Extract the [x, y] coordinate from the center of the cell holding the provided text.  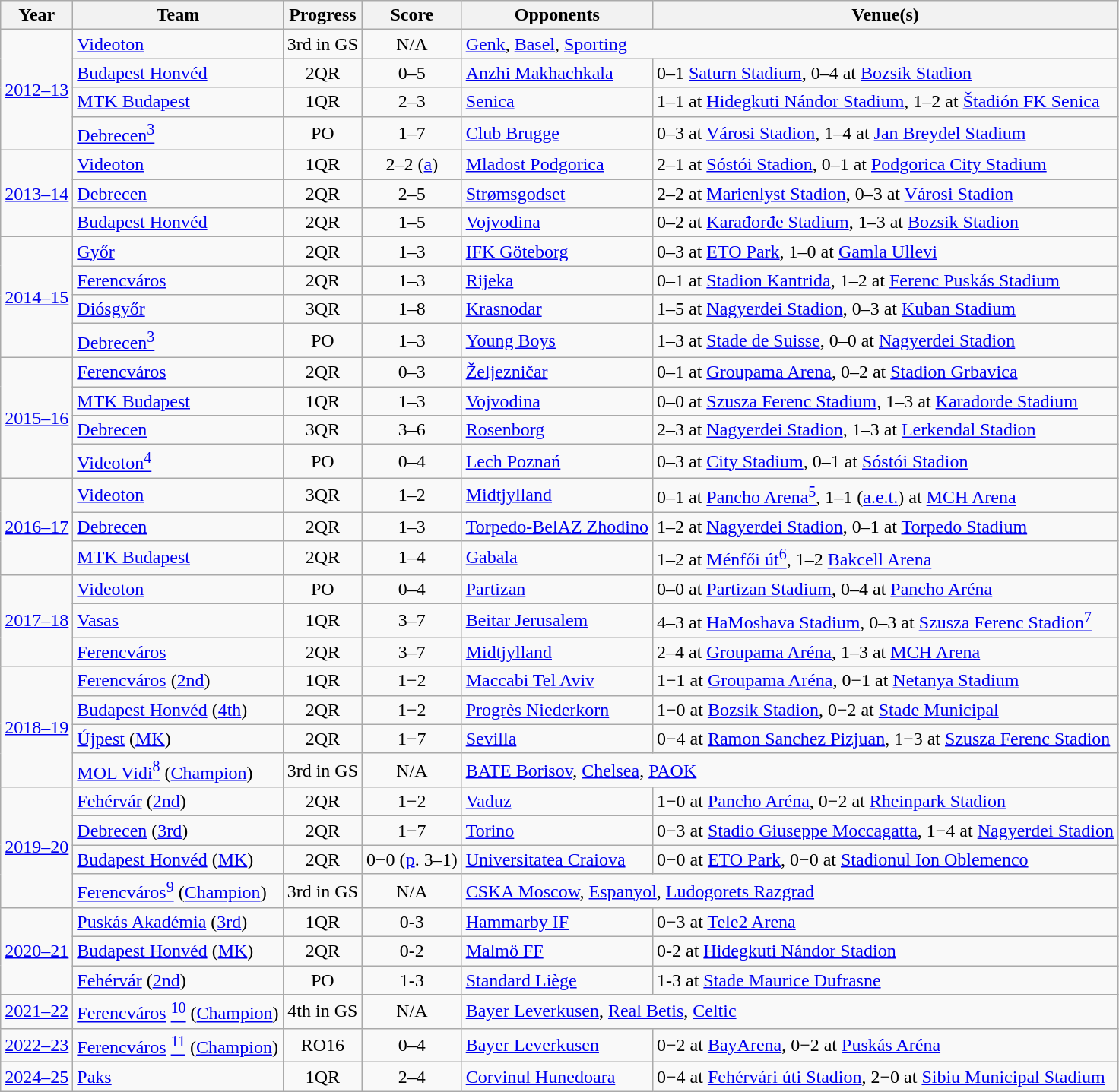
1–8 [412, 309]
1-3 [412, 980]
1–7 [412, 134]
0−4 at Ramon Sanchez Pizjuan, 1−3 at Szusza Ferenc Stadion [885, 739]
Krasnodar [556, 309]
4th in GS [322, 1012]
1–3 at Stade de Suisse, 0–0 at Nagyerdei Stadion [885, 340]
2014–15 [36, 298]
Score [412, 15]
Bayer Leverkusen [556, 1046]
Vasas [178, 620]
0–0 at Szusza Ferenc Stadium, 1–3 at Karađorđe Stadium [885, 401]
2015–16 [36, 418]
Diósgyőr [178, 309]
1−0 at Pancho Aréna, 0−2 at Rheinpark Stadion [885, 802]
Debrecen (3rd) [178, 831]
MOL Vidi8 (Champion) [178, 771]
2–2 at Marienlyst Stadion, 0–3 at Városi Stadion [885, 194]
2–3 [412, 102]
0–5 [412, 73]
1−0 at Bozsik Stadion, 0−2 at Stade Municipal [885, 710]
2–2 (a) [412, 165]
0–3 at City Stadium, 0–1 at Sóstói Stadion [885, 462]
Maccabi Tel Aviv [556, 681]
0−4 at Fehérvári úti Stadion, 2−0 at Sibiu Municipal Stadium [885, 1077]
Torpedo-BelAZ Zhodino [556, 527]
Mladost Podgorica [556, 165]
Győr [178, 252]
Sevilla [556, 739]
Malmö FF [556, 951]
4–3 at HaMoshava Stadium, 0–3 at Szusza Ferenc Stadion7 [885, 620]
Ferencváros 11 (Champion) [178, 1046]
Rosenborg [556, 430]
Team [178, 15]
0−2 at BayArena, 0−2 at Puskás Aréna [885, 1046]
1–2 at Nagyerdei Stadion, 0–1 at Torpedo Stadium [885, 527]
Paks [178, 1077]
0–3 at Városi Stadion, 1–4 at Jan Breydel Stadium [885, 134]
Vaduz [556, 802]
Standard Liège [556, 980]
1–5 [412, 223]
2–4 at Groupama Aréna, 1–3 at MCH Arena [885, 652]
1–1 at Hidegkuti Nándor Stadium, 1–2 at Štadión FK Senica [885, 102]
0–1 at Pancho Arena5, 1–1 (a.e.t.) at MCH Arena [885, 495]
RO16 [322, 1046]
2020–21 [36, 951]
2–1 at Sóstói Stadion, 0–1 at Podgorica City Stadium [885, 165]
Strømsgodset [556, 194]
0–1 at Stadion Kantrida, 1–2 at Ferenc Puskás Stadium [885, 280]
Partizan [556, 589]
0−3 at Stadio Giuseppe Moccagatta, 1−4 at Nagyerdei Stadion [885, 831]
1–2 at Ménfői út6, 1–2 Bakcell Arena [885, 558]
Bayer Leverkusen, Real Betis, Celtic [789, 1012]
Senica [556, 102]
Željezničar [556, 372]
2022–23 [36, 1046]
2017–18 [36, 620]
0-2 [412, 951]
2012–13 [36, 90]
Lech Poznań [556, 462]
2–4 [412, 1077]
0–1 Saturn Stadium, 0–4 at Bozsik Stadion [885, 73]
Anzhi Makhachkala [556, 73]
3–6 [412, 430]
Year [36, 15]
Puskás Akadémia (3rd) [178, 923]
Progress [322, 15]
0–3 at ETO Park, 1–0 at Gamla Ullevi [885, 252]
Hammarby IF [556, 923]
1–2 [412, 495]
2–5 [412, 194]
Beitar Jerusalem [556, 620]
0–3 [412, 372]
0–1 at Groupama Arena, 0–2 at Stadion Grbavica [885, 372]
2019–20 [36, 848]
2024–25 [36, 1077]
Videoton4 [178, 462]
2013–14 [36, 194]
1–5 at Nagyerdei Stadion, 0–3 at Kuban Stadium [885, 309]
Corvinul Hunedoara [556, 1077]
Universitatea Craiova [556, 859]
BATE Borisov, Chelsea, PAOK [789, 771]
IFK Göteborg [556, 252]
0–0 at Partizan Stadium, 0–4 at Pancho Aréna [885, 589]
2–3 at Nagyerdei Stadion, 1–3 at Lerkendal Stadion [885, 430]
Genk, Basel, Sporting [789, 44]
Young Boys [556, 340]
Ferencváros9 (Champion) [178, 891]
1−1 at Groupama Aréna, 0−1 at Netanya Stadium [885, 681]
Ferencváros 10 (Champion) [178, 1012]
Ferencváros (2nd) [178, 681]
Gabala [556, 558]
0–2 at Karađorđe Stadium, 1–3 at Bozsik Stadion [885, 223]
0-2 at Hidegkuti Nándor Stadion [885, 951]
1-3 at Stade Maurice Dufrasne [885, 980]
2018–19 [36, 726]
Progrès Niederkorn [556, 710]
Opponents [556, 15]
Rijeka [556, 280]
CSKA Moscow, Espanyol, Ludogorets Razgrad [789, 891]
Újpest (MK) [178, 739]
1–4 [412, 558]
Torino [556, 831]
Club Brugge [556, 134]
0−0 (p. 3–1) [412, 859]
Venue(s) [885, 15]
0−3 at Tele2 Arena [885, 923]
Budapest Honvéd (4th) [178, 710]
0−0 at ETO Park, 0−0 at Stadionul Ion Oblemenco [885, 859]
2021–22 [36, 1012]
0-3 [412, 923]
2016–17 [36, 526]
